Return (X, Y) of the center of cell containing provided text 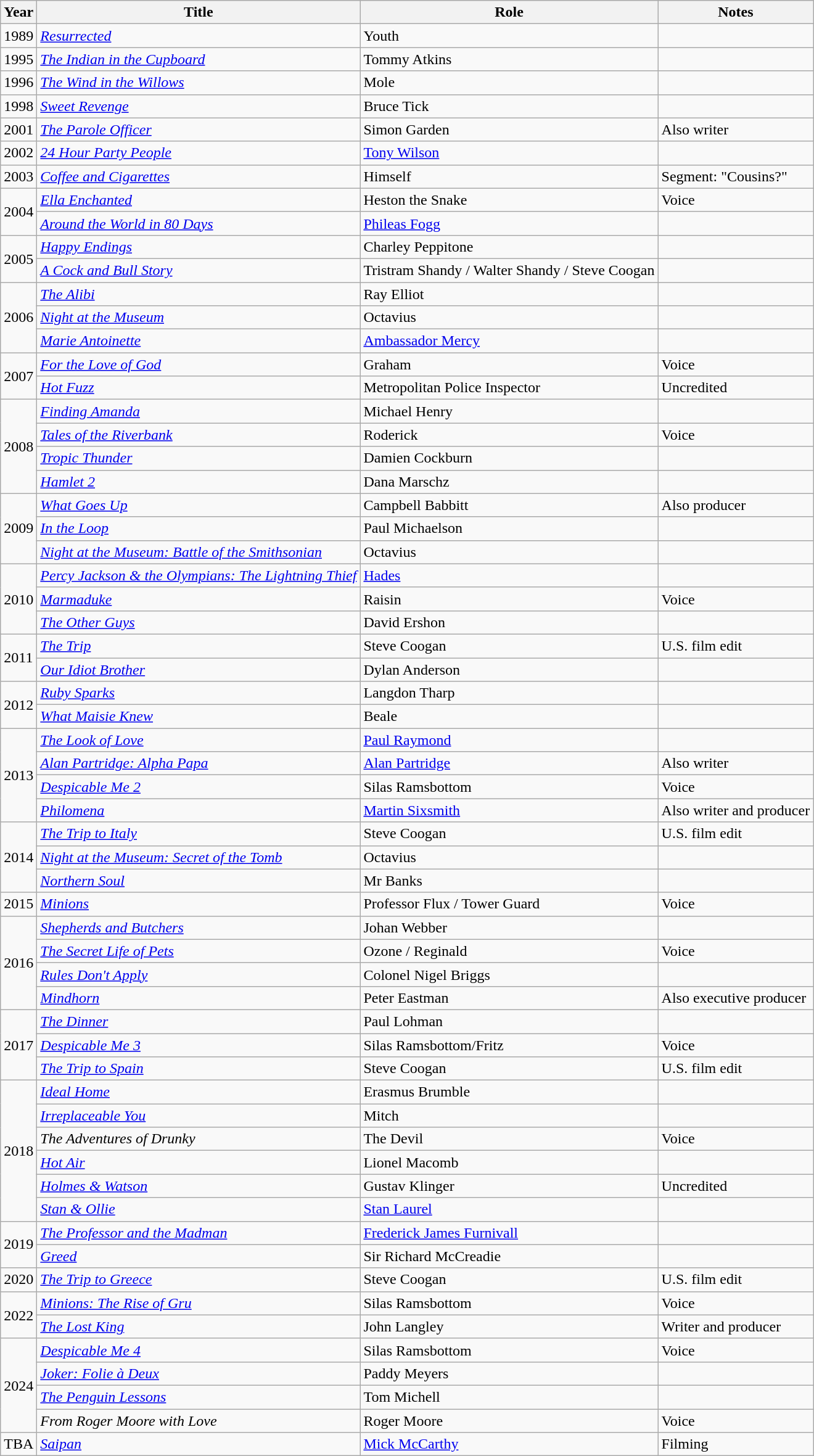
Philomena (199, 810)
2008 (18, 446)
Also executive producer (736, 998)
Silas Ramsbottom/Fritz (509, 1045)
Coffee and Cigarettes (199, 176)
Ella Enchanted (199, 200)
Minions (199, 904)
Writer and producer (736, 1326)
Joker: Folie à Deux (199, 1373)
Martin Sixsmith (509, 810)
Minions: The Rise of Gru (199, 1303)
What Maisie Knew (199, 717)
The Professor and the Madman (199, 1233)
From Roger Moore with Love (199, 1420)
Marmaduke (199, 599)
Erasmus Brumble (509, 1092)
Ambassador Mercy (509, 341)
Colonel Nigel Briggs (509, 974)
Peter Eastman (509, 998)
Holmes & Watson (199, 1186)
2016 (18, 963)
In the Loop (199, 529)
Beale (509, 717)
Roderick (509, 435)
Marie Antoinette (199, 341)
2019 (18, 1244)
2013 (18, 775)
Hades (509, 575)
2007 (18, 376)
Tony Wilson (509, 153)
The Trip to Italy (199, 834)
Alan Partridge: Alpha Papa (199, 763)
Roger Moore (509, 1420)
The Secret Life of Pets (199, 951)
Ozone / Reginald (509, 951)
The Trip to Spain (199, 1069)
The Other Guys (199, 622)
Simon Garden (509, 130)
The Wind in the Willows (199, 83)
Hot Air (199, 1162)
Damien Cockburn (509, 458)
2017 (18, 1045)
2015 (18, 904)
Alan Partridge (509, 763)
A Cock and Bull Story (199, 270)
The Look of Love (199, 740)
Ideal Home (199, 1092)
Dylan Anderson (509, 669)
Raisin (509, 599)
Mitch (509, 1116)
Ray Elliot (509, 294)
Professor Flux / Tower Guard (509, 904)
Also producer (736, 505)
Percy Jackson & the Olympians: The Lightning Thief (199, 575)
Paul Raymond (509, 740)
1989 (18, 36)
Ruby Sparks (199, 693)
Campbell Babbitt (509, 505)
Happy Endings (199, 247)
Stan Laurel (509, 1209)
Paul Michaelson (509, 529)
The Devil (509, 1139)
The Dinner (199, 1021)
Dana Marschz (509, 482)
The Indian in the Cupboard (199, 59)
Segment: "Cousins?" (736, 176)
The Lost King (199, 1326)
Title (199, 12)
Despicable Me 4 (199, 1350)
Heston the Snake (509, 200)
2018 (18, 1151)
Sir Richard McCreadie (509, 1256)
Himself (509, 176)
Sweet Revenge (199, 106)
Johan Webber (509, 927)
Around the World in 80 Days (199, 223)
Also writer and producer (736, 810)
John Langley (509, 1326)
2009 (18, 529)
Langdon Tharp (509, 693)
Despicable Me 3 (199, 1045)
The Trip (199, 646)
2020 (18, 1280)
2014 (18, 857)
Tristram Shandy / Walter Shandy / Steve Coogan (509, 270)
2003 (18, 176)
Filming (736, 1444)
Northern Soul (199, 881)
The Alibi (199, 294)
2005 (18, 258)
Hamlet 2 (199, 482)
Mick McCarthy (509, 1444)
What Goes Up (199, 505)
2006 (18, 318)
Resurrected (199, 36)
Michael Henry (509, 411)
Paul Lohman (509, 1021)
1996 (18, 83)
Stan & Ollie (199, 1209)
Bruce Tick (509, 106)
For the Love of God (199, 364)
Role (509, 12)
Tom Michell (509, 1397)
The Adventures of Drunky (199, 1139)
Graham (509, 364)
2001 (18, 130)
Frederick James Furnivall (509, 1233)
Irreplaceable You (199, 1116)
2022 (18, 1315)
Mr Banks (509, 881)
Mindhorn (199, 998)
Saipan (199, 1444)
Notes (736, 12)
Greed (199, 1256)
2012 (18, 705)
2010 (18, 599)
Night at the Museum: Battle of the Smithsonian (199, 552)
Tommy Atkins (509, 59)
Night at the Museum (199, 318)
The Penguin Lessons (199, 1397)
Tropic Thunder (199, 458)
TBA (18, 1444)
David Ershon (509, 622)
Paddy Meyers (509, 1373)
The Trip to Greece (199, 1280)
Despicable Me 2 (199, 787)
2011 (18, 657)
1995 (18, 59)
24 Hour Party People (199, 153)
Hot Fuzz (199, 388)
2024 (18, 1385)
Rules Don't Apply (199, 974)
Gustav Klinger (509, 1186)
Night at the Museum: Secret of the Tomb (199, 857)
Finding Amanda (199, 411)
Year (18, 12)
Charley Peppitone (509, 247)
Metropolitan Police Inspector (509, 388)
Youth (509, 36)
1998 (18, 106)
2004 (18, 212)
Shepherds and Butchers (199, 927)
2002 (18, 153)
Tales of the Riverbank (199, 435)
Phileas Fogg (509, 223)
The Parole Officer (199, 130)
Mole (509, 83)
Lionel Macomb (509, 1162)
Our Idiot Brother (199, 669)
